Return [X, Y] of the center of cell containing provided text 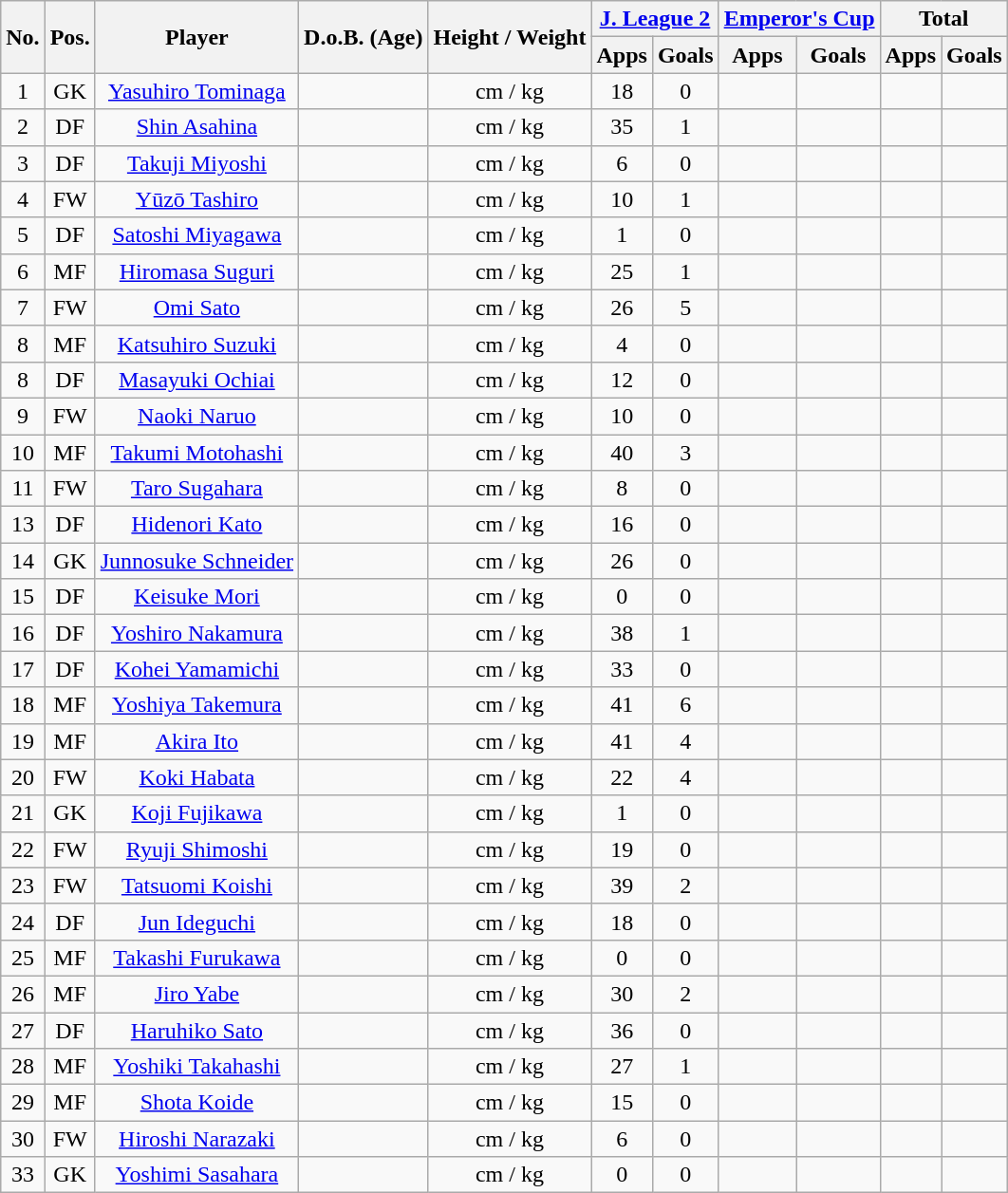
Height / Weight [510, 37]
39 [622, 885]
13 [23, 525]
Hiromasa Suguri [196, 271]
Jiro Yabe [196, 994]
29 [23, 1103]
Total [943, 19]
14 [23, 561]
12 [622, 380]
28 [23, 1067]
7 [23, 308]
Yoshiki Takahashi [196, 1067]
24 [23, 922]
Takumi Motohashi [196, 453]
Haruhiko Sato [196, 1030]
Akira Ito [196, 741]
Jun Ideguchi [196, 922]
Hiroshi Narazaki [196, 1139]
Omi Sato [196, 308]
Takuji Miyoshi [196, 163]
Kohei Yamamichi [196, 669]
Emperor's Cup [799, 19]
23 [23, 885]
Shota Koide [196, 1103]
J. League 2 [655, 19]
Hidenori Kato [196, 525]
Yoshiro Nakamura [196, 633]
40 [622, 453]
Yoshiya Takemura [196, 705]
Koki Habata [196, 777]
35 [622, 127]
Tatsuomi Koishi [196, 885]
Taro Sugahara [196, 489]
No. [23, 37]
Player [196, 37]
Masayuki Ochiai [196, 380]
Keisuke Mori [196, 597]
Junnosuke Schneider [196, 561]
Pos. [70, 37]
11 [23, 489]
21 [23, 813]
38 [622, 633]
Katsuhiro Suzuki [196, 344]
Yoshimi Sasahara [196, 1175]
36 [622, 1030]
Naoki Naruo [196, 416]
Yūzō Tashiro [196, 199]
Satoshi Miyagawa [196, 235]
Shin Asahina [196, 127]
Ryuji Shimoshi [196, 849]
Yasuhiro Tominaga [196, 91]
Koji Fujikawa [196, 813]
Takashi Furukawa [196, 958]
20 [23, 777]
9 [23, 416]
17 [23, 669]
D.o.B. (Age) [364, 37]
